Return (x, y) of the center of cell containing provided text 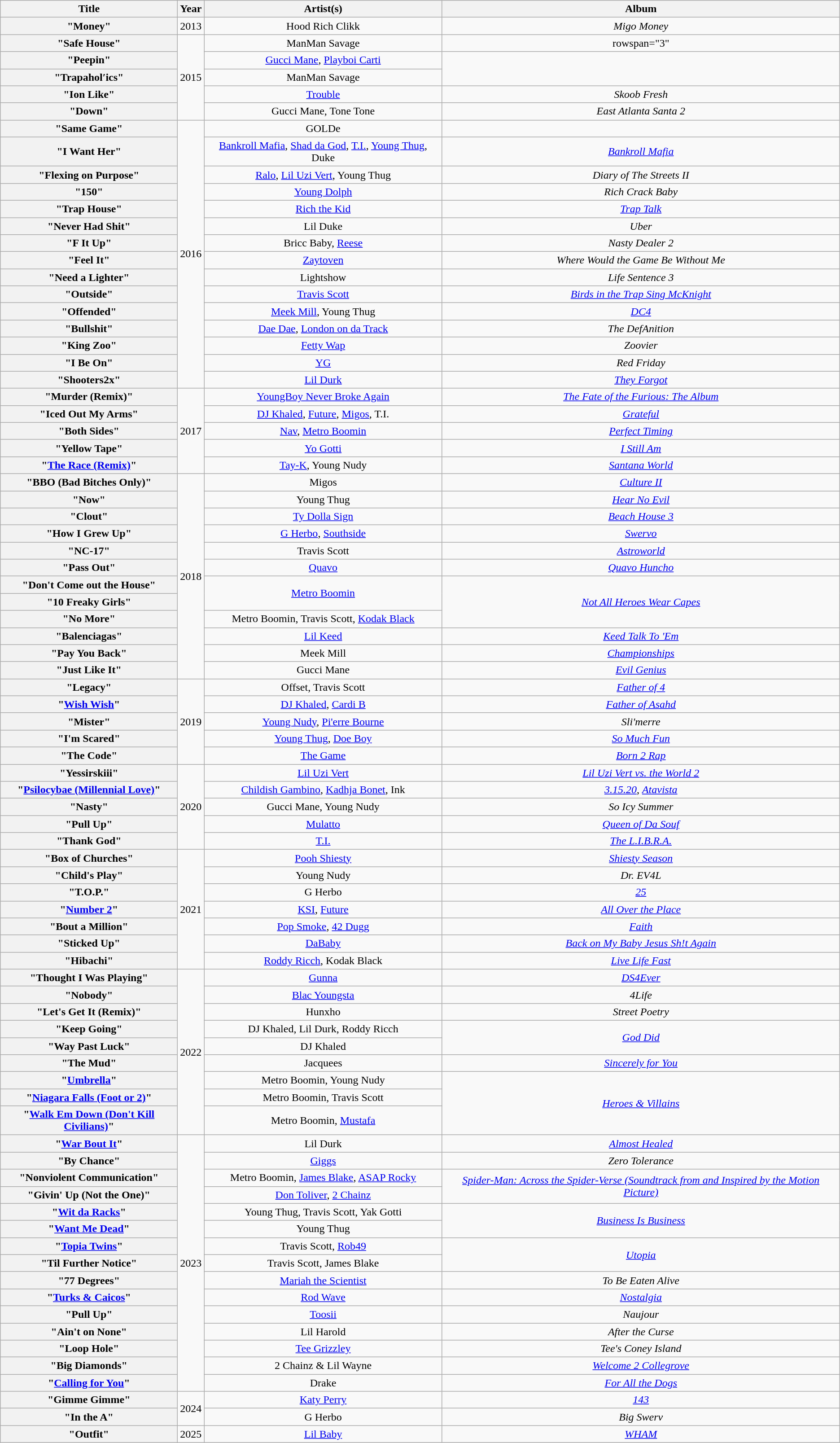
143 (641, 1400)
Utopia (641, 1254)
"Down" (89, 111)
"Safe House" (89, 43)
"Sticked Up" (89, 943)
Offset, Travis Scott (323, 687)
Young Dolph (323, 192)
2020 (191, 807)
Uber (641, 226)
"Want Me Dead" (89, 1229)
Blac Youngsta (323, 995)
Lil Uzi Vert (323, 772)
Perfect Timing (641, 431)
"By Chance" (89, 1161)
"Bout a Million" (89, 926)
Bankroll Mafia, Shad da God, T.I., Young Thug, Duke (323, 152)
Hunxho (323, 1012)
"Need a Lighter" (89, 277)
Pop Smoke, 42 Dugg (323, 926)
"Niagara Falls (Foot or 2)" (89, 1097)
"No More" (89, 619)
Gucci Mane, Tone Tone (323, 111)
"Bullshit" (89, 329)
"I Be On" (89, 363)
Artist(s) (323, 9)
"77 Degrees" (89, 1280)
East Atlanta Santa 2 (641, 111)
Rich the Kid (323, 209)
Life Sentence 3 (641, 277)
"Mister" (89, 721)
Sincerely for You (641, 1063)
"T.O.P." (89, 892)
"BBO (Bad Bitches Only)" (89, 482)
Back on My Baby Jesus Sh!t Again (641, 943)
Gucci Mane, Playboi Carti (323, 60)
Mulatto (323, 824)
The DefAnition (641, 329)
2025 (191, 1434)
"Calling for You" (89, 1383)
"Nonviolent Communication" (89, 1178)
Tee Grizzley (323, 1349)
Tee's Coney Island (641, 1349)
Diary of The Streets II (641, 175)
Tay-K, Young Nudy (323, 465)
Father of 4 (641, 687)
Metro Boomin (323, 593)
2013 (191, 26)
Travis Scott, James Blake (323, 1263)
"Givin' Up (Not the One)" (89, 1195)
Father of Asahd (641, 704)
Bricc Baby, Reese (323, 243)
God Did (641, 1037)
"Flexing on Purpose" (89, 175)
Metro Boomin, Mustafa (323, 1120)
Where Would the Game Be Without Me (641, 260)
They Forgot (641, 380)
Rod Wave (323, 1297)
Year (191, 9)
Championships (641, 653)
Dae Dae, London on da Track (323, 329)
"I Want Her" (89, 152)
Young Nudy, Pi'erre Bourne (323, 721)
T.I. (323, 841)
"Box of Churches" (89, 858)
"Outside" (89, 294)
"Clout" (89, 517)
Lightshow (323, 277)
Title (89, 9)
Nostalgia (641, 1297)
Skoob Fresh (641, 94)
"War Bout It" (89, 1144)
Lil Baby (323, 1434)
Trap Talk (641, 209)
Album (641, 9)
Meek Mill (323, 653)
Queen of Da Souf (641, 824)
"Yellow Tape" (89, 448)
The Game (323, 755)
Lil Harold (323, 1332)
"In the A" (89, 1417)
"F It Up" (89, 243)
"Just Like It" (89, 670)
2024 (191, 1408)
Ty Dolla Sign (323, 517)
"King Zoo" (89, 346)
Gucci Mane, Young Nudy (323, 807)
"Topia Twins" (89, 1246)
DJ Khaled, Lil Durk, Roddy Ricch (323, 1029)
"How I Grew Up" (89, 534)
"150" (89, 192)
Lil Uzi Vert vs. the World 2 (641, 772)
Business Is Business (641, 1220)
Quavo Huncho (641, 568)
"Feel It" (89, 260)
YG (323, 363)
Welcome 2 Collegrove (641, 1366)
"Shooters2x" (89, 380)
Dr. EV4L (641, 875)
Almost Healed (641, 1144)
Gucci Mane (323, 670)
Meek Mill, Young Thug (323, 311)
"NC-17" (89, 551)
YoungBoy Never Broke Again (323, 397)
"Umbrella" (89, 1080)
Heroes & Villains (641, 1103)
Lil Keed (323, 636)
Nav, Metro Boomin (323, 431)
Migos (323, 482)
2017 (191, 431)
Young Thug, Travis Scott, Yak Gotti (323, 1212)
Ralo, Lil Uzi Vert, Young Thug (323, 175)
Shiesty Season (641, 858)
Mariah the Scientist (323, 1280)
"Both Sides" (89, 431)
Zaytoven (323, 260)
The Fate of the Furious: The Album (641, 397)
Drake (323, 1383)
Born 2 Rap (641, 755)
Roddy Ricch, Kodak Black (323, 961)
2015 (191, 77)
"Ion Like" (89, 94)
Toosii (323, 1314)
Bankroll Mafia (641, 152)
4Life (641, 995)
"Gimme Gimme" (89, 1400)
"Thought I Was Playing" (89, 978)
WHAM (641, 1434)
Hood Rich Clikk (323, 26)
So Much Fun (641, 738)
Swervo (641, 534)
"Murder (Remix)" (89, 397)
Quavo (323, 568)
"Child's Play" (89, 875)
"The Code" (89, 755)
For All the Dogs (641, 1383)
Hear No Evil (641, 500)
Metro Boomin, Travis Scott, Kodak Black (323, 619)
GOLDe (323, 128)
Culture II (641, 482)
Birds in the Trap Sing McKnight (641, 294)
"Never Had Shit" (89, 226)
Keed Talk To 'Em (641, 636)
Santana World (641, 465)
"Legacy" (89, 687)
Travis Scott, Rob49 (323, 1246)
DJ Khaled, Cardi B (323, 704)
"I'm Scared" (89, 738)
Grateful (641, 414)
"The Race (Remix)" (89, 465)
Young Nudy (323, 875)
"Same Game" (89, 128)
"Ain't on None" (89, 1332)
Trouble (323, 94)
Fetty Wap (323, 346)
"Peepin" (89, 60)
Nasty Dealer 2 (641, 243)
DC4 (641, 311)
Childish Gambino, Kadhja Bonet, Ink (323, 790)
Giggs (323, 1161)
Pooh Shiesty (323, 858)
Live Life Fast (641, 961)
"Offended" (89, 311)
Young Thug, Doe Boy (323, 738)
2021 (191, 909)
Don Toliver, 2 Chainz (323, 1195)
"Now" (89, 500)
"Way Past Luck" (89, 1046)
"Yessirskiii" (89, 772)
KSI, Future (323, 909)
"The Mud" (89, 1063)
25 (641, 892)
Beach House 3 (641, 517)
2022 (191, 1052)
"Loop Hole" (89, 1349)
"Thank God" (89, 841)
G Herbo, Southside (323, 534)
So Icy Summer (641, 807)
Metro Boomin, James Blake, ASAP Rocky (323, 1178)
"Wish Wish" (89, 704)
2018 (191, 576)
DS4Ever (641, 978)
Evil Genius (641, 670)
After the Curse (641, 1332)
Gunna (323, 978)
Faith (641, 926)
DJ Khaled, Future, Migos, T.I. (323, 414)
"Let's Get It (Remix)" (89, 1012)
2019 (191, 721)
Yo Gotti (323, 448)
"Trapahol′ics" (89, 77)
"Don't Come out the House" (89, 585)
Sli'merre (641, 721)
"Number 2" (89, 909)
2016 (191, 254)
Naujour (641, 1314)
"Til Further Notice" (89, 1263)
2023 (191, 1263)
To Be Eaten Alive (641, 1280)
"Iced Out My Arms" (89, 414)
2 Chainz & Lil Wayne (323, 1366)
"Turks & Caicos" (89, 1297)
Zero Tolerance (641, 1161)
Katy Perry (323, 1400)
Rich Crack Baby (641, 192)
"Pass Out" (89, 568)
Zoovier (641, 346)
DJ Khaled (323, 1046)
Metro Boomin, Young Nudy (323, 1080)
"Outfit" (89, 1434)
I Still Am (641, 448)
Migo Money (641, 26)
Metro Boomin, Travis Scott (323, 1097)
3.15.20, Atavista (641, 790)
Red Friday (641, 363)
Astroworld (641, 551)
"Big Diamonds" (89, 1366)
"Keep Going" (89, 1029)
"Hibachi" (89, 961)
DaBaby (323, 943)
"Trap House" (89, 209)
"Balenciagas" (89, 636)
All Over the Place (641, 909)
"Pay You Back" (89, 653)
"Nobody" (89, 995)
Jacquees (323, 1063)
"Nasty" (89, 807)
Street Poetry (641, 1012)
Big Swerv (641, 1417)
"Wit da Racks" (89, 1212)
Lil Duke (323, 226)
rowspan="3" (641, 43)
Spider-Man: Across the Spider-Verse (Soundtrack from and Inspired by the Motion Picture) (641, 1186)
"Psilocybae (Millennial Love)" (89, 790)
"Money" (89, 26)
Not All Heroes Wear Capes (641, 602)
"Walk Em Down (Don't Kill Civilians)" (89, 1120)
"10 Freaky Girls" (89, 602)
The L.I.B.R.A. (641, 841)
